For the text-containing cell, return its midpoint in (X, Y) coordinate format. 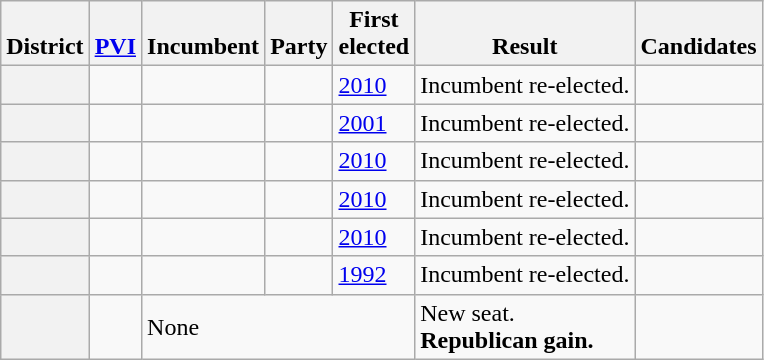
Result (525, 34)
Party (299, 34)
Incumbent (204, 34)
Candidates (698, 34)
1992 (374, 275)
2001 (374, 123)
New seat.Republican gain. (525, 326)
Firstelected (374, 34)
District (45, 34)
None (278, 326)
PVI (115, 34)
